Determine the (x, y) coordinate at the center of the cell enclosing the given text.  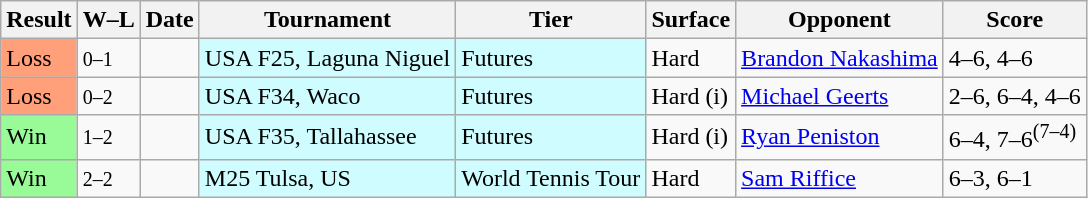
2–6, 6–4, 4–6 (1014, 96)
Score (1014, 20)
0–1 (108, 58)
4–6, 4–6 (1014, 58)
USA F34, Waco (327, 96)
Opponent (840, 20)
6–4, 7–6(7–4) (1014, 138)
W–L (108, 20)
0–2 (108, 96)
Date (170, 20)
1–2 (108, 138)
Brandon Nakashima (840, 58)
Ryan Peniston (840, 138)
USA F25, Laguna Niguel (327, 58)
Surface (691, 20)
USA F35, Tallahassee (327, 138)
M25 Tulsa, US (327, 178)
World Tennis Tour (551, 178)
6–3, 6–1 (1014, 178)
Sam Riffice (840, 178)
2–2 (108, 178)
Michael Geerts (840, 96)
Tier (551, 20)
Result (39, 20)
Tournament (327, 20)
